Return the [X, Y] coordinate for the center point of the cell that contains the specified text.  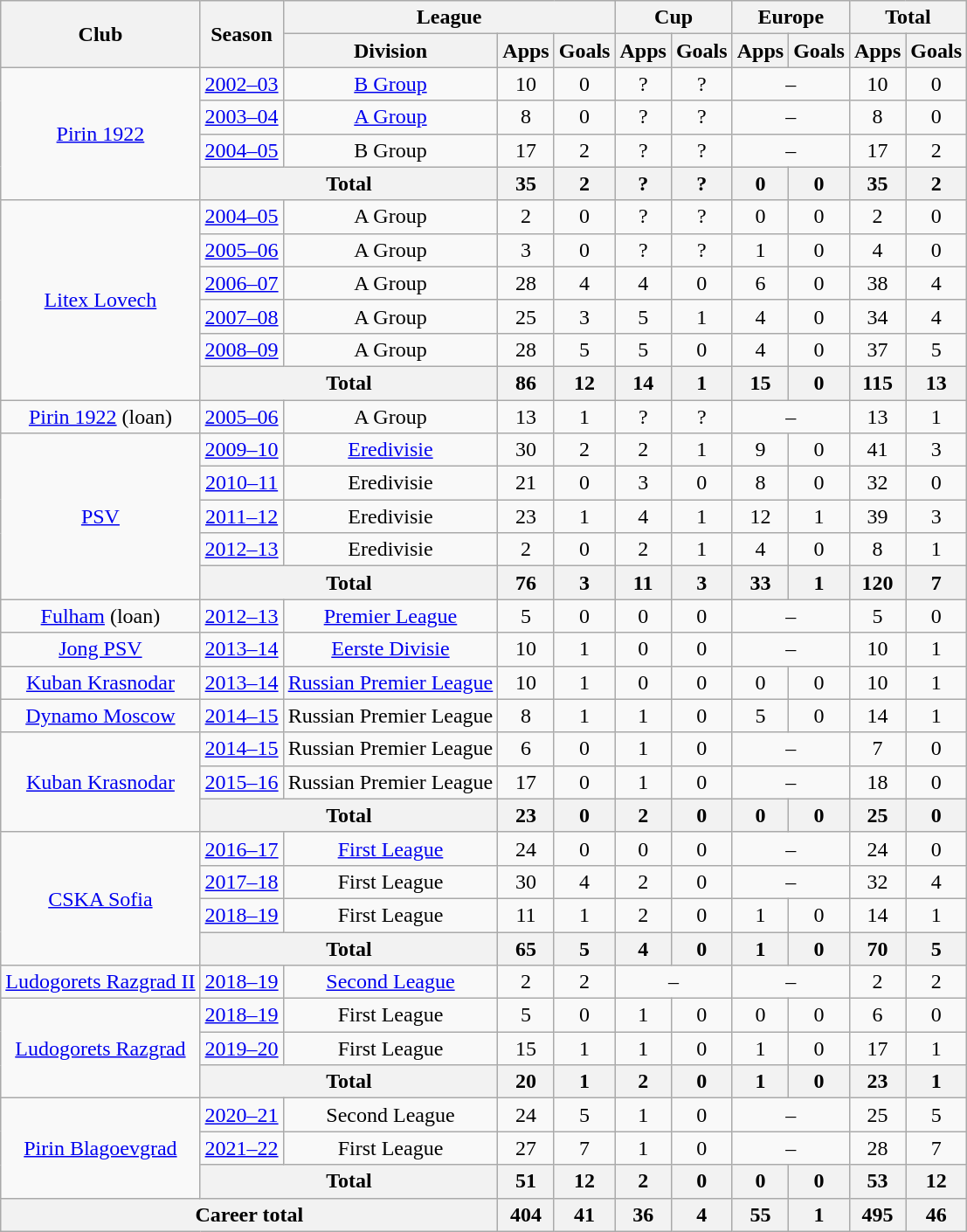
Pirin Blagoevgrad [100, 1148]
2002–03 [241, 84]
70 [877, 948]
76 [526, 583]
55 [760, 1215]
495 [877, 1215]
20 [526, 1082]
33 [760, 583]
Ludogorets Razgrad [100, 1049]
Pirin 1922 [100, 134]
2020–21 [241, 1115]
Fulham (loan) [100, 616]
Jong PSV [100, 649]
Career total [250, 1215]
36 [643, 1215]
53 [877, 1181]
Pirin 1922 (loan) [100, 417]
Division [390, 51]
38 [877, 283]
Season [241, 34]
Dynamo Moscow [100, 716]
2016–17 [241, 848]
2015–16 [241, 782]
37 [877, 350]
CSKA Sofia [100, 898]
120 [877, 583]
46 [936, 1215]
27 [526, 1148]
2006–07 [241, 283]
Europe [791, 17]
39 [877, 516]
PSV [100, 516]
9 [760, 450]
86 [526, 383]
2008–09 [241, 350]
115 [877, 383]
51 [526, 1181]
34 [877, 316]
65 [526, 948]
Club [100, 34]
2017–18 [241, 882]
404 [526, 1215]
Litex Lovech [100, 300]
Premier League [390, 616]
2019–20 [241, 1049]
21 [526, 483]
2003–04 [241, 117]
Ludogorets Razgrad II [100, 982]
Eerste Divisie [390, 649]
2007–08 [241, 316]
2009–10 [241, 450]
2010–11 [241, 483]
Cup [673, 17]
League [449, 17]
2011–12 [241, 516]
18 [877, 782]
2021–22 [241, 1148]
